Determine the [X, Y] coordinate at the center of the cell enclosing the given text.  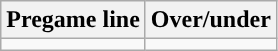
Over/under [210, 20]
Pregame line [74, 20]
